Pinpoint the cell where the given text exists, returning its (x, y) midpoint coordinate. 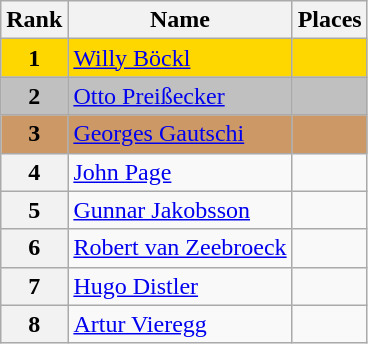
1 (34, 58)
3 (34, 134)
6 (34, 248)
Willy Böckl (180, 58)
5 (34, 210)
Places (330, 20)
John Page (180, 172)
8 (34, 324)
7 (34, 286)
Robert van Zeebroeck (180, 248)
Gunnar Jakobsson (180, 210)
2 (34, 96)
Otto Preißecker (180, 96)
Name (180, 20)
Hugo Distler (180, 286)
4 (34, 172)
Artur Vieregg (180, 324)
Rank (34, 20)
Georges Gautschi (180, 134)
